Output the [X, Y] coordinate of the center of the cell containing the given text.  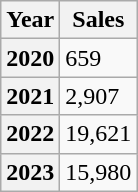
2,907 [98, 96]
2020 [30, 58]
2021 [30, 96]
659 [98, 58]
2022 [30, 134]
Year [30, 20]
15,980 [98, 172]
19,621 [98, 134]
2023 [30, 172]
Sales [98, 20]
